From the cell containing the given text, extract its center point as (x, y) coordinate. 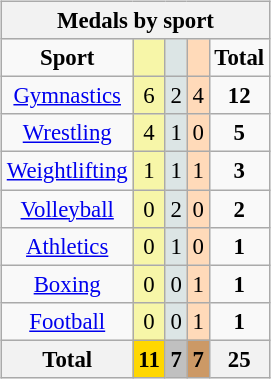
5 (239, 133)
25 (239, 359)
Athletics (67, 246)
Wrestling (67, 133)
Medals by sport (135, 21)
11 (149, 359)
Volleyball (67, 209)
Weightlifting (67, 171)
Boxing (67, 284)
3 (239, 171)
Gymnastics (67, 96)
Football (67, 321)
12 (239, 96)
6 (149, 96)
Sport (67, 58)
